Extract the [X, Y] coordinate from the center of the cell holding the provided text.  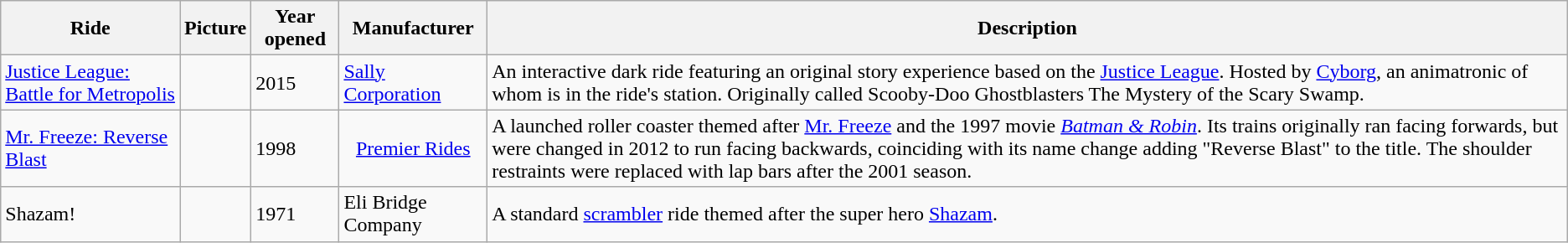
Premier Rides [414, 148]
Sally Corporation [414, 82]
Picture [216, 28]
Year opened [295, 28]
Eli Bridge Company [414, 215]
Justice League: Battle for Metropolis [90, 82]
Manufacturer [414, 28]
1998 [295, 148]
2015 [295, 82]
Ride [90, 28]
Description [1028, 28]
Shazam! [90, 215]
1971 [295, 215]
A standard scrambler ride themed after the super hero Shazam. [1028, 215]
Mr. Freeze: Reverse Blast [90, 148]
